Provide the [X, Y] coordinate of the cell's center where the given text is located.  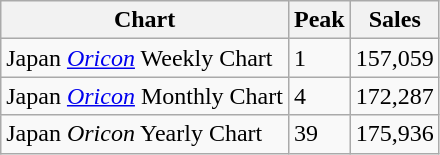
Japan Oricon Weekly Chart [145, 58]
172,287 [394, 96]
4 [319, 96]
1 [319, 58]
Chart [145, 20]
Sales [394, 20]
Japan Oricon Monthly Chart [145, 96]
175,936 [394, 134]
39 [319, 134]
Peak [319, 20]
157,059 [394, 58]
Japan Oricon Yearly Chart [145, 134]
